Provide the [x, y] coordinate of the cell's center where the given text is located.  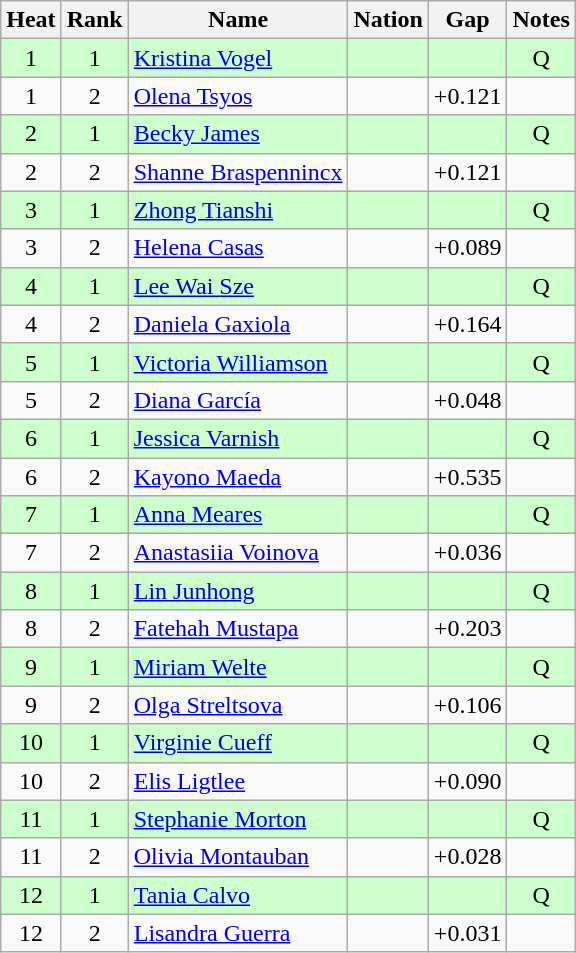
Becky James [238, 134]
Lisandra Guerra [238, 933]
Anastasiia Voinova [238, 553]
+0.048 [468, 400]
Nation [388, 20]
Helena Casas [238, 248]
Gap [468, 20]
Fatehah Mustapa [238, 629]
Olena Tsyos [238, 96]
+0.089 [468, 248]
+0.031 [468, 933]
Lin Junhong [238, 591]
Shanne Braspennincx [238, 172]
+0.090 [468, 781]
Virginie Cueff [238, 743]
Victoria Williamson [238, 362]
+0.164 [468, 324]
Miriam Welte [238, 667]
+0.036 [468, 553]
Tania Calvo [238, 895]
Olga Streltsova [238, 705]
Rank [94, 20]
Zhong Tianshi [238, 210]
+0.203 [468, 629]
Stephanie Morton [238, 819]
+0.028 [468, 857]
+0.106 [468, 705]
Heat [31, 20]
Name [238, 20]
Kayono Maeda [238, 477]
Diana García [238, 400]
Anna Meares [238, 515]
Notes [541, 20]
Kristina Vogel [238, 58]
Daniela Gaxiola [238, 324]
Lee Wai Sze [238, 286]
Elis Ligtlee [238, 781]
+0.535 [468, 477]
Olivia Montauban [238, 857]
Jessica Varnish [238, 438]
